For the text-containing cell, return its midpoint in [X, Y] coordinate format. 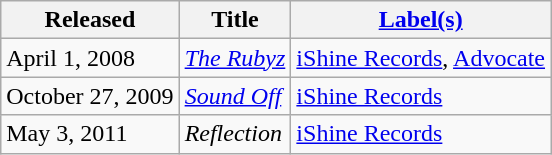
Sound Off [235, 96]
May 3, 2011 [90, 134]
April 1, 2008 [90, 58]
October 27, 2009 [90, 96]
Label(s) [421, 20]
Reflection [235, 134]
iShine Records, Advocate [421, 58]
Released [90, 20]
The Rubyz [235, 58]
Title [235, 20]
